For the text-containing cell, return its midpoint in [x, y] coordinate format. 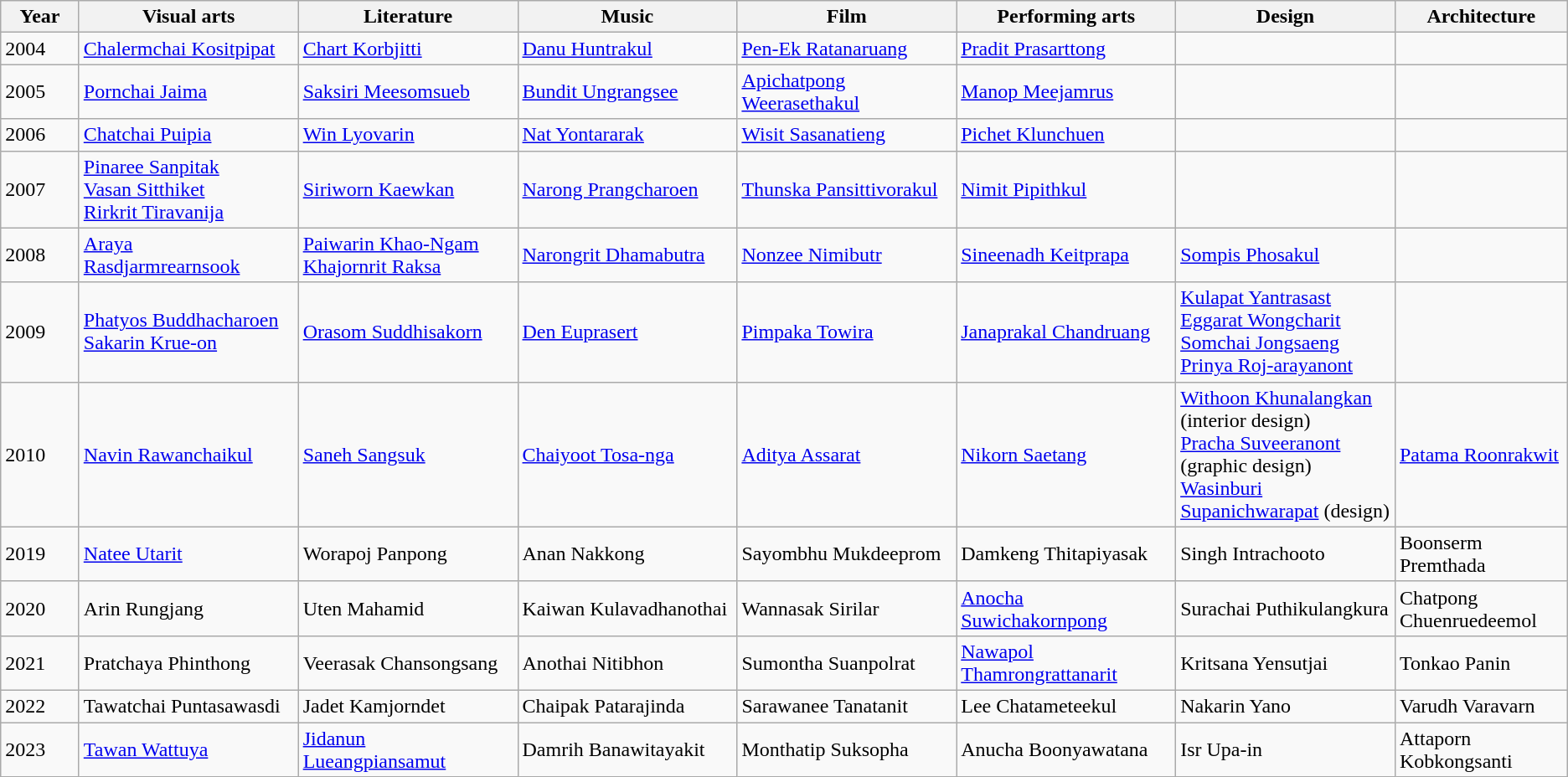
Pimpaka Towira [847, 332]
Sineenadh Keitprapa [1066, 255]
2010 [40, 454]
Nikorn Saetang [1066, 454]
Chalermchai Kositpipat [188, 49]
Attaporn Kobkongsanti [1481, 749]
2005 [40, 92]
Nat Yontararak [627, 135]
Worapoj Panpong [408, 554]
2007 [40, 189]
2006 [40, 135]
2021 [40, 663]
Patama Roonrakwit [1481, 454]
Film [847, 17]
Uten Mahamid [408, 608]
Damkeng Thitapiyasak [1066, 554]
Jadet Kamjorndet [408, 706]
Natee Utarit [188, 554]
Chart Korbjitti [408, 49]
2008 [40, 255]
Siriworn Kaewkan [408, 189]
Veerasak Chansongsang [408, 663]
Literature [408, 17]
Saksiri Meesomsueb [408, 92]
2022 [40, 706]
Nimit Pipithkul [1066, 189]
Damrih Banawitayakit [627, 749]
Kulapat YantrasastEggarat WongcharitSomchai JongsaengPrinya Roj-arayanont [1286, 332]
Aditya Assarat [847, 454]
Narongrit Dhamabutra [627, 255]
Chaiyoot Tosa-nga [627, 454]
Lee Chatameteekul [1066, 706]
Design [1286, 17]
Manop Meejamrus [1066, 92]
Kaiwan Kulavadhanothai [627, 608]
Performing arts [1066, 17]
2009 [40, 332]
Chatpong Chuenruedeemol [1481, 608]
Chatchai Puipia [188, 135]
Anocha Suwichakornpong [1066, 608]
Jidanun Lueangpiansamut [408, 749]
Chaipak Patarajinda [627, 706]
2020 [40, 608]
Visual arts [188, 17]
Den Euprasert [627, 332]
Music [627, 17]
Tonkao Panin [1481, 663]
Surachai Puthikulangkura [1286, 608]
Araya Rasdjarmrearnsook [188, 255]
Year [40, 17]
Danu Huntrakul [627, 49]
Orasom Suddhisakorn [408, 332]
Pradit Prasarttong [1066, 49]
Anucha Boonyawatana [1066, 749]
Isr Upa-in [1286, 749]
Monthatip Suksopha [847, 749]
Sompis Phosakul [1286, 255]
Nawapol Thamrongrattanarit [1066, 663]
Tawan Wattuya [188, 749]
Tawatchai Puntasawasdi [188, 706]
Boonserm Premthada [1481, 554]
Singh Intrachooto [1286, 554]
Saneh Sangsuk [408, 454]
2019 [40, 554]
Varudh Varavarn [1481, 706]
Pinaree SanpitakVasan SitthiketRirkrit Tiravanija [188, 189]
Paiwarin Khao-NgamKhajornrit Raksa [408, 255]
Janaprakal Chandruang [1066, 332]
Arin Rungjang [188, 608]
Sayombhu Mukdeeprom [847, 554]
Navin Rawanchaikul [188, 454]
Win Lyovarin [408, 135]
Architecture [1481, 17]
Sumontha Suanpolrat [847, 663]
Pornchai Jaima [188, 92]
Narong Prangcharoen [627, 189]
Sarawanee Tanatanit [847, 706]
Nonzee Nimibutr [847, 255]
Anan Nakkong [627, 554]
Bundit Ungrangsee [627, 92]
Withoon Khunalangkan (interior design)Pracha Suveeranont (graphic design)Wasinburi Supanichwarapat (design) [1286, 454]
Wannasak Sirilar [847, 608]
Nakarin Yano [1286, 706]
Kritsana Yensutjai [1286, 663]
Phatyos BuddhacharoenSakarin Krue-on [188, 332]
Pichet Klunchuen [1066, 135]
2023 [40, 749]
Pen-Ek Ratanaruang [847, 49]
Anothai Nitibhon [627, 663]
Pratchaya Phinthong [188, 663]
2004 [40, 49]
Thunska Pansittivorakul [847, 189]
Apichatpong Weerasethakul [847, 92]
Wisit Sasanatieng [847, 135]
